Identify which cell holds the provided text, then report its (X, Y) central coordinate. 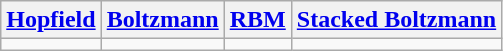
Boltzmann (162, 20)
Stacked Boltzmann (396, 20)
RBM (258, 20)
Hopfield (51, 20)
